Return the [x, y] coordinate for the center point of the cell that contains the specified text.  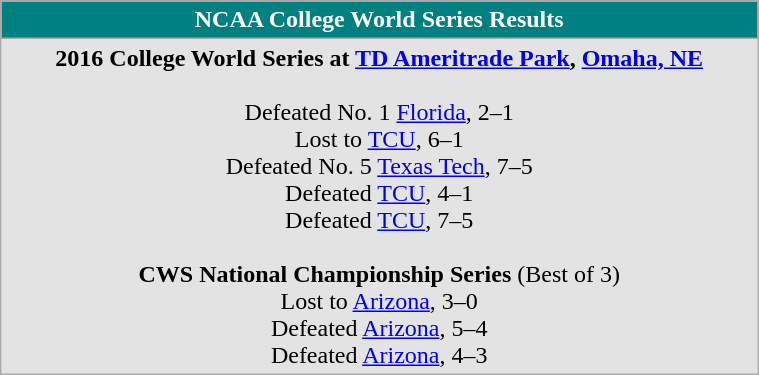
NCAA College World Series Results [380, 20]
